Provide the [x, y] coordinate of the cell's center where the given text is located.  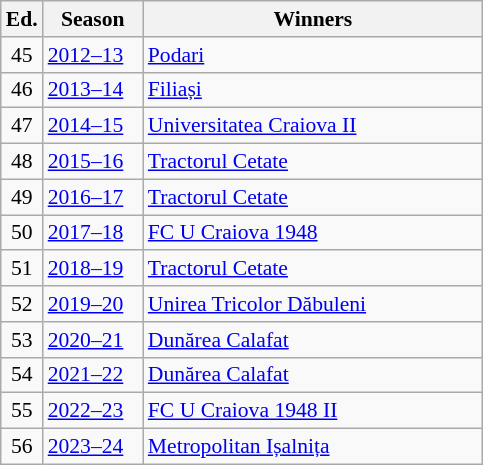
Podari [313, 55]
2015–16 [93, 162]
2022–23 [93, 411]
2014–15 [93, 126]
46 [22, 90]
Winners [313, 19]
47 [22, 126]
49 [22, 197]
Filiași [313, 90]
52 [22, 304]
50 [22, 233]
53 [22, 340]
2021–22 [93, 375]
FC U Craiova 1948 [313, 233]
FC U Craiova 1948 II [313, 411]
54 [22, 375]
2013–14 [93, 90]
56 [22, 447]
51 [22, 269]
45 [22, 55]
Universitatea Craiova II [313, 126]
2020–21 [93, 340]
2023–24 [93, 447]
2019–20 [93, 304]
2016–17 [93, 197]
Metropolitan Ișalnița [313, 447]
Ed. [22, 19]
Unirea Tricolor Dăbuleni [313, 304]
Season [93, 19]
48 [22, 162]
2018–19 [93, 269]
55 [22, 411]
2012–13 [93, 55]
2017–18 [93, 233]
